Scan for the cell matching the given text and deliver its (x, y) coordinate at center. 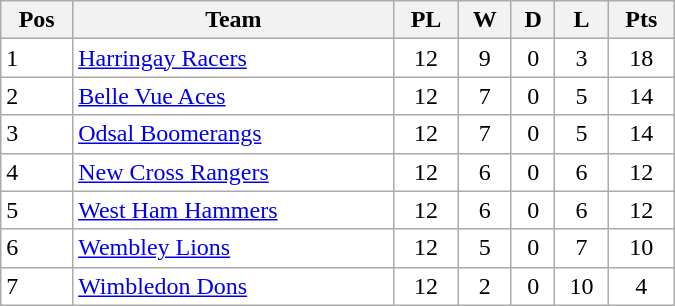
D (532, 20)
PL (426, 20)
West Ham Hammers (234, 210)
Belle Vue Aces (234, 96)
Wembley Lions (234, 248)
W (485, 20)
1 (37, 58)
Pts (641, 20)
9 (485, 58)
Wimbledon Dons (234, 286)
New Cross Rangers (234, 172)
18 (641, 58)
L (582, 20)
Harringay Racers (234, 58)
Pos (37, 20)
Team (234, 20)
Odsal Boomerangs (234, 134)
